Determine the [x, y] coordinate at the center of the cell enclosing the given text.  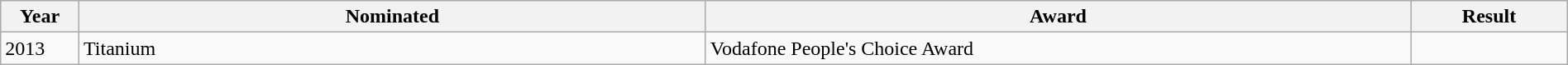
Nominated [392, 17]
2013 [40, 48]
Award [1059, 17]
Vodafone People's Choice Award [1059, 48]
Year [40, 17]
Result [1489, 17]
Titanium [392, 48]
